Provide the (X, Y) coordinate of the cell's center where the given text is located.  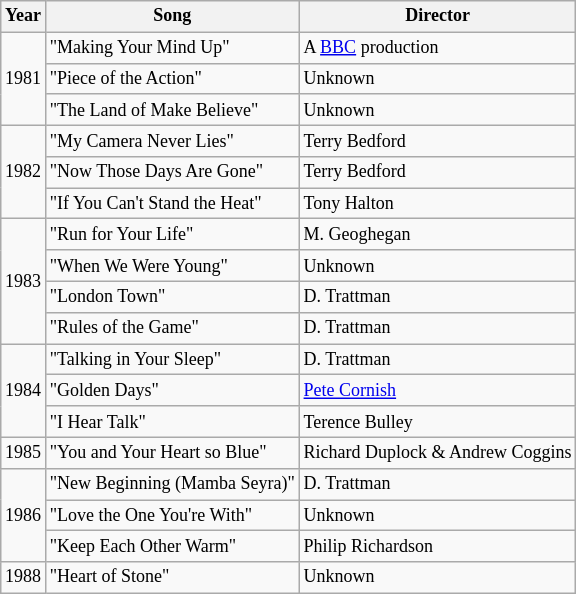
"When We Were Young" (172, 266)
"Love the One You're With" (172, 516)
"Now Those Days Are Gone" (172, 172)
"London Town" (172, 296)
Richard Duplock & Andrew Coggins (438, 452)
"Piece of the Action" (172, 78)
"You and Your Heart so Blue" (172, 452)
"Heart of Stone" (172, 578)
Year (24, 16)
Song (172, 16)
M. Geoghegan (438, 234)
1982 (24, 172)
"Run for Your Life" (172, 234)
"Golden Days" (172, 390)
Philip Richardson (438, 546)
"Talking in Your Sleep" (172, 360)
1983 (24, 282)
1984 (24, 391)
Pete Cornish (438, 390)
"New Beginning (Mamba Seyra)" (172, 484)
"My Camera Never Lies" (172, 140)
Terence Bulley (438, 422)
A BBC production (438, 48)
"Keep Each Other Warm" (172, 546)
1985 (24, 452)
1981 (24, 79)
Director (438, 16)
1988 (24, 578)
"I Hear Talk" (172, 422)
1986 (24, 515)
"Making Your Mind Up" (172, 48)
Tony Halton (438, 204)
"If You Can't Stand the Heat" (172, 204)
"Rules of the Game" (172, 328)
"The Land of Make Believe" (172, 110)
